From the cell containing the given text, extract its center point as [x, y] coordinate. 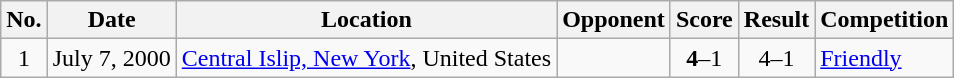
1 [24, 58]
Competition [884, 20]
Central Islip, New York, United States [366, 58]
No. [24, 20]
Location [366, 20]
Opponent [614, 20]
Friendly [884, 58]
Score [704, 20]
Date [112, 20]
July 7, 2000 [112, 58]
Result [776, 20]
